Return [X, Y] of the center of cell containing provided text 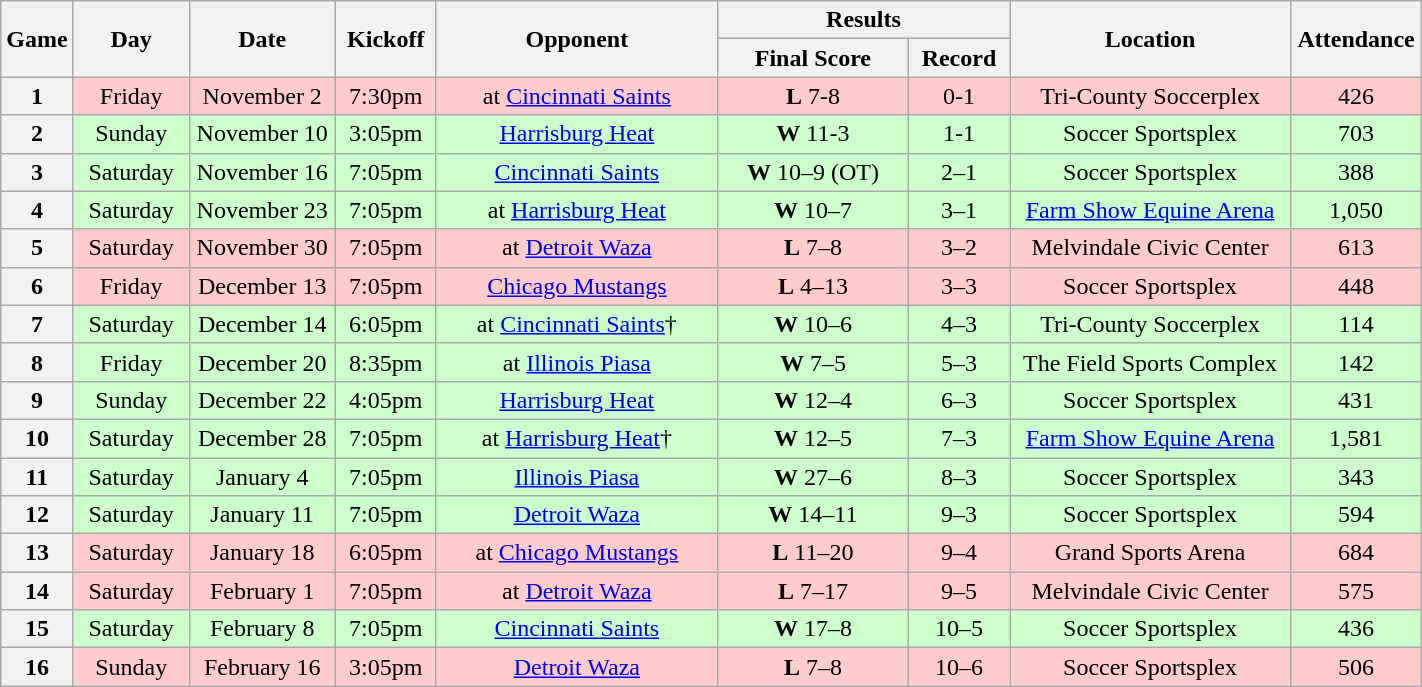
8 [37, 362]
November 23 [262, 210]
9 [37, 400]
at Harrisburg Heat [576, 210]
7:30pm [386, 96]
436 [1356, 629]
15 [37, 629]
7 [37, 324]
0-1 [958, 96]
Opponent [576, 39]
February 16 [262, 667]
Final Score [812, 58]
L 11–20 [812, 553]
December 13 [262, 286]
November 16 [262, 172]
1-1 [958, 134]
9–5 [958, 591]
9–4 [958, 553]
Chicago Mustangs [576, 286]
Day [131, 39]
Record [958, 58]
8–3 [958, 477]
12 [37, 515]
Game [37, 39]
11 [37, 477]
W 12–4 [812, 400]
W 17–8 [812, 629]
7–3 [958, 438]
January 4 [262, 477]
1 [37, 96]
10–5 [958, 629]
3 [37, 172]
W 11-3 [812, 134]
114 [1356, 324]
Results [863, 20]
Attendance [1356, 39]
W 14–11 [812, 515]
December 20 [262, 362]
388 [1356, 172]
W 12–5 [812, 438]
1,050 [1356, 210]
13 [37, 553]
16 [37, 667]
November 2 [262, 96]
Grand Sports Arena [1150, 553]
November 30 [262, 248]
December 28 [262, 438]
3–2 [958, 248]
4:05pm [386, 400]
2 [37, 134]
Date [262, 39]
February 1 [262, 591]
6 [37, 286]
December 14 [262, 324]
January 18 [262, 553]
November 10 [262, 134]
Kickoff [386, 39]
10–6 [958, 667]
448 [1356, 286]
L 7–17 [812, 591]
343 [1356, 477]
W 10–7 [812, 210]
2–1 [958, 172]
December 22 [262, 400]
613 [1356, 248]
10 [37, 438]
W 7–5 [812, 362]
Location [1150, 39]
W 10–9 (OT) [812, 172]
684 [1356, 553]
3–3 [958, 286]
431 [1356, 400]
The Field Sports Complex [1150, 362]
703 [1356, 134]
Illinois Piasa [576, 477]
at Illinois Piasa [576, 362]
8:35pm [386, 362]
January 11 [262, 515]
6–3 [958, 400]
5 [37, 248]
575 [1356, 591]
February 8 [262, 629]
L 4–13 [812, 286]
at Cincinnati Saints [576, 96]
1,581 [1356, 438]
426 [1356, 96]
142 [1356, 362]
at Cincinnati Saints† [576, 324]
at Chicago Mustangs [576, 553]
W 27–6 [812, 477]
594 [1356, 515]
L 7-8 [812, 96]
5–3 [958, 362]
at Harrisburg Heat† [576, 438]
W 10–6 [812, 324]
4 [37, 210]
4–3 [958, 324]
9–3 [958, 515]
14 [37, 591]
3–1 [958, 210]
506 [1356, 667]
